Capture the cell that displays the provided text and extract its [x, y] central coordinate. 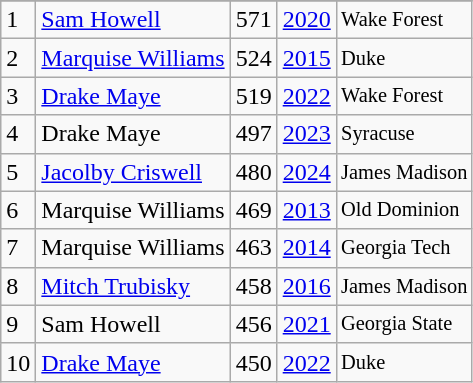
458 [254, 286]
3 [18, 96]
2014 [306, 248]
497 [254, 134]
450 [254, 362]
524 [254, 58]
519 [254, 96]
2 [18, 58]
2016 [306, 286]
480 [254, 172]
4 [18, 134]
1 [18, 20]
2023 [306, 134]
10 [18, 362]
456 [254, 324]
Georgia Tech [404, 248]
Old Dominion [404, 210]
463 [254, 248]
2024 [306, 172]
2021 [306, 324]
2013 [306, 210]
2015 [306, 58]
Georgia State [404, 324]
5 [18, 172]
Syracuse [404, 134]
6 [18, 210]
Mitch Trubisky [133, 286]
2020 [306, 20]
571 [254, 20]
469 [254, 210]
7 [18, 248]
Jacolby Criswell [133, 172]
9 [18, 324]
8 [18, 286]
